Pinpoint the cell where the given text exists, returning its [x, y] midpoint coordinate. 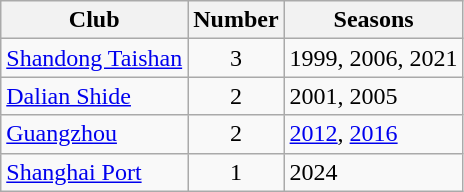
1999, 2006, 2021 [374, 58]
Seasons [374, 20]
Guangzhou [94, 134]
Number [236, 20]
2012, 2016 [374, 134]
2001, 2005 [374, 96]
1 [236, 172]
2024 [374, 172]
Shanghai Port [94, 172]
Club [94, 20]
Shandong Taishan [94, 58]
3 [236, 58]
Dalian Shide [94, 96]
